Extract the (x, y) coordinate from the center of the cell holding the provided text.  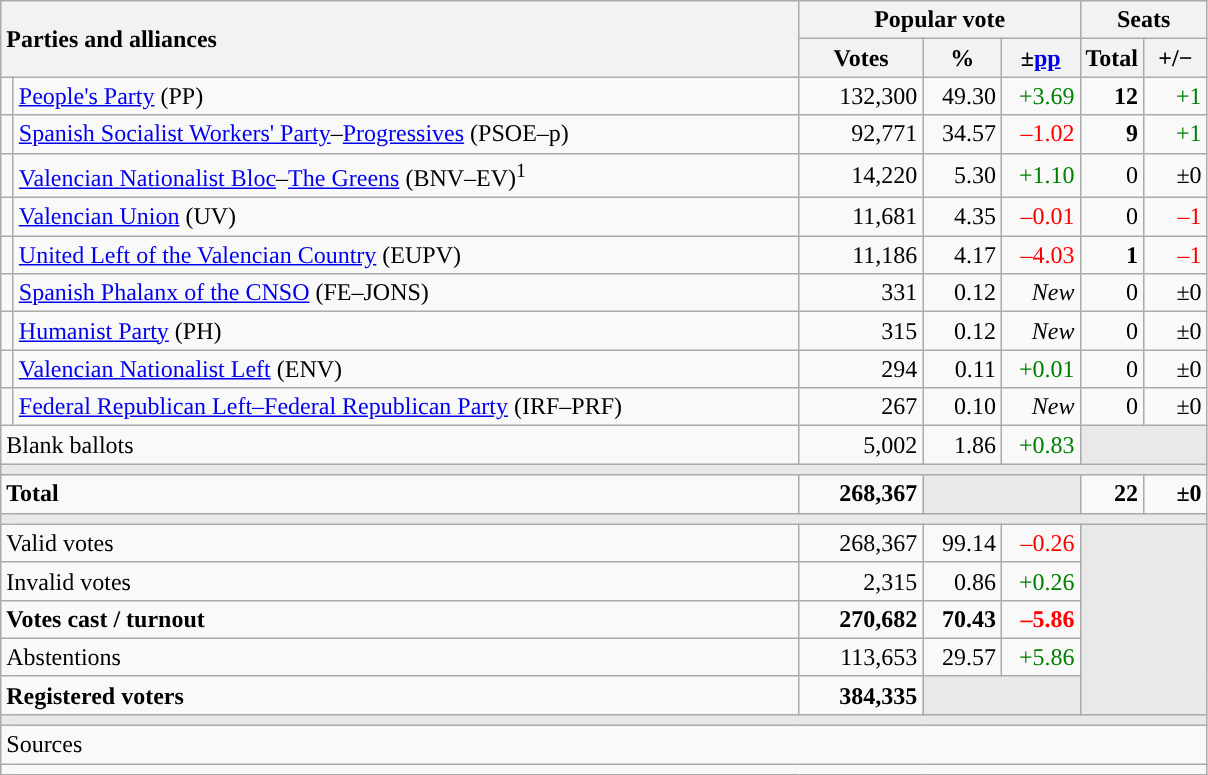
Seats (1144, 20)
34.57 (962, 134)
132,300 (861, 96)
384,335 (861, 695)
–5.86 (1040, 619)
315 (861, 331)
70.43 (962, 619)
+1.10 (1040, 176)
+/− (1176, 58)
Sources (604, 745)
Votes (861, 58)
Registered voters (400, 695)
99.14 (962, 543)
92,771 (861, 134)
Spanish Socialist Workers' Party–Progressives (PSOE–p) (406, 134)
Valencian Union (UV) (406, 217)
5.30 (962, 176)
Parties and alliances (400, 39)
Blank ballots (400, 445)
0.10 (962, 407)
4.17 (962, 255)
+5.86 (1040, 657)
331 (861, 293)
113,653 (861, 657)
14,220 (861, 176)
Valencian Nationalist Bloc–The Greens (BNV–EV)1 (406, 176)
Popular vote (940, 20)
–4.03 (1040, 255)
Spanish Phalanx of the CNSO (FE–JONS) (406, 293)
+0.83 (1040, 445)
294 (861, 369)
5,002 (861, 445)
4.35 (962, 217)
267 (861, 407)
±pp (1040, 58)
Valencian Nationalist Left (ENV) (406, 369)
–1.02 (1040, 134)
+0.01 (1040, 369)
0.11 (962, 369)
+0.26 (1040, 581)
0.86 (962, 581)
Humanist Party (PH) (406, 331)
Federal Republican Left–Federal Republican Party (IRF–PRF) (406, 407)
1.86 (962, 445)
Invalid votes (400, 581)
11,186 (861, 255)
Votes cast / turnout (400, 619)
270,682 (861, 619)
United Left of the Valencian Country (EUPV) (406, 255)
–0.01 (1040, 217)
–0.26 (1040, 543)
People's Party (PP) (406, 96)
9 (1112, 134)
% (962, 58)
12 (1112, 96)
Abstentions (400, 657)
2,315 (861, 581)
22 (1112, 494)
29.57 (962, 657)
49.30 (962, 96)
11,681 (861, 217)
+3.69 (1040, 96)
Valid votes (400, 543)
1 (1112, 255)
